Pinpoint the cell where the given text exists, returning its [X, Y] midpoint coordinate. 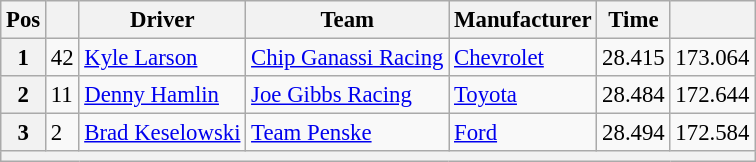
Joe Gibbs Racing [348, 95]
Kyle Larson [162, 58]
11 [62, 95]
28.415 [634, 58]
1 [24, 58]
42 [62, 58]
Team [348, 20]
Manufacturer [523, 20]
172.644 [712, 95]
Brad Keselowski [162, 133]
Driver [162, 20]
Toyota [523, 95]
Team Penske [348, 133]
Time [634, 20]
28.494 [634, 133]
3 [24, 133]
172.584 [712, 133]
28.484 [634, 95]
Chip Ganassi Racing [348, 58]
Chevrolet [523, 58]
Pos [24, 20]
173.064 [712, 58]
Ford [523, 133]
Denny Hamlin [162, 95]
